Extract the (X, Y) coordinate from the center of the cell holding the provided text.  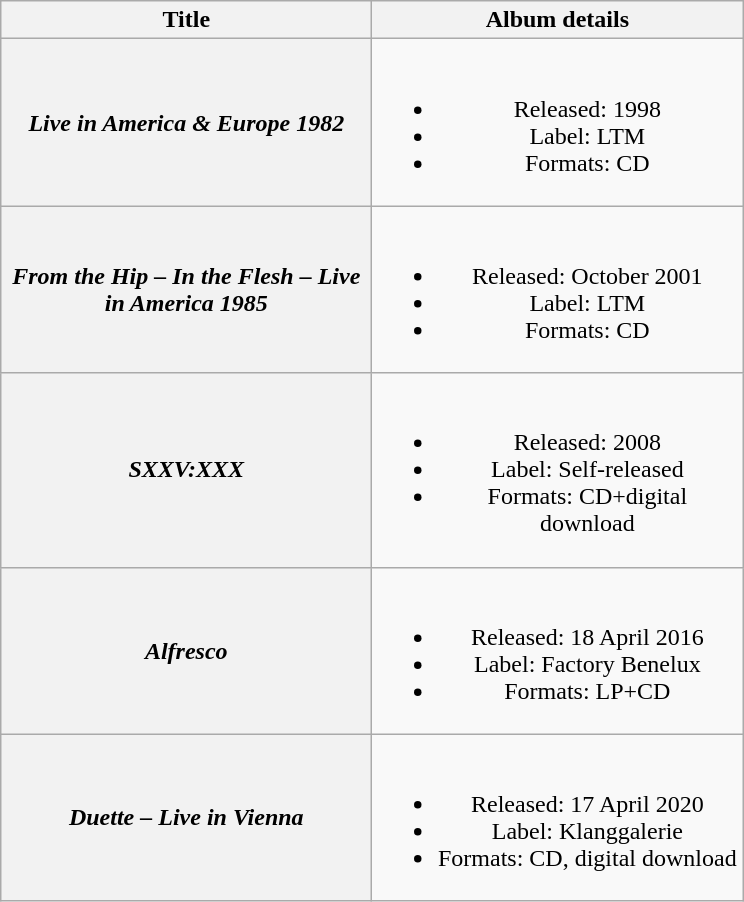
Duette – Live in Vienna (186, 818)
Released: 18 April 2016Label: Factory BeneluxFormats: LP+CD (558, 650)
Alfresco (186, 650)
Released: 1998Label: LTMFormats: CD (558, 122)
Title (186, 20)
Live in America & Europe 1982 (186, 122)
From the Hip – In the Flesh – Live in America 1985 (186, 290)
Released: 2008Label: Self-releasedFormats: CD+digital download (558, 470)
SXXV:XXX (186, 470)
Released: 17 April 2020Label: KlanggalerieFormats: CD, digital download (558, 818)
Released: October 2001Label: LTMFormats: CD (558, 290)
Album details (558, 20)
